Provide the [x, y] coordinate of the cell's center where the given text is located.  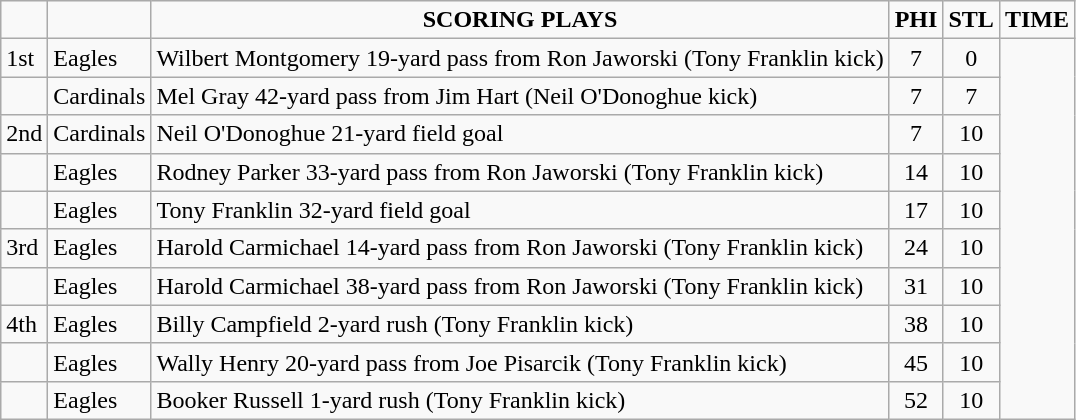
Harold Carmichael 38-yard pass from Ron Jaworski (Tony Franklin kick) [520, 286]
14 [916, 172]
SCORING PLAYS [520, 20]
Neil O'Donoghue 21-yard field goal [520, 134]
1st [24, 58]
Tony Franklin 32-yard field goal [520, 210]
3rd [24, 248]
52 [916, 400]
Booker Russell 1-yard rush (Tony Franklin kick) [520, 400]
Rodney Parker 33-yard pass from Ron Jaworski (Tony Franklin kick) [520, 172]
0 [971, 58]
STL [971, 20]
38 [916, 324]
TIME [1036, 20]
4th [24, 324]
31 [916, 286]
Wally Henry 20-yard pass from Joe Pisarcik (Tony Franklin kick) [520, 362]
24 [916, 248]
Mel Gray 42-yard pass from Jim Hart (Neil O'Donoghue kick) [520, 96]
45 [916, 362]
2nd [24, 134]
Wilbert Montgomery 19-yard pass from Ron Jaworski (Tony Franklin kick) [520, 58]
17 [916, 210]
Billy Campfield 2-yard rush (Tony Franklin kick) [520, 324]
Harold Carmichael 14-yard pass from Ron Jaworski (Tony Franklin kick) [520, 248]
PHI [916, 20]
